Provide the (X, Y) coordinate of the cell's center where the given text is located.  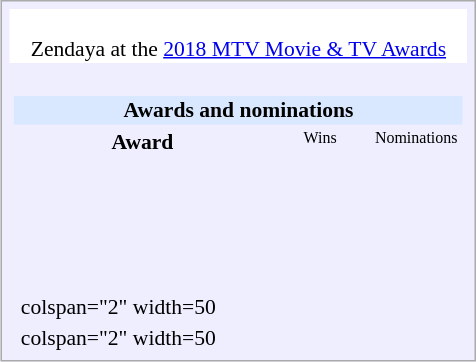
Awards and nominations Award Wins Nominations (239, 178)
Award (142, 141)
Nominations (416, 141)
Zendaya at the 2018 MTV Movie & TV Awards (239, 36)
Awards and nominations (238, 110)
Wins (320, 141)
